Identify which cell holds the provided text, then report its (X, Y) central coordinate. 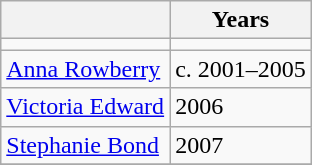
c. 2001–2005 (241, 69)
2007 (241, 145)
Years (241, 20)
Stephanie Bond (86, 145)
2006 (241, 107)
Victoria Edward (86, 107)
Anna Rowberry (86, 69)
